Extract the (X, Y) coordinate from the center of the cell holding the provided text.  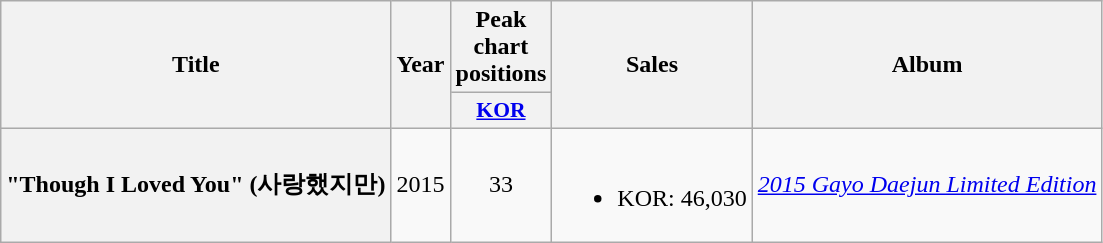
"Though I Loved You" (사랑했지만) (196, 184)
2015 Gayo Daejun Limited Edition (927, 184)
2015 (420, 184)
KOR (501, 111)
Album (927, 65)
Title (196, 65)
KOR: 46,030 (652, 184)
Year (420, 65)
33 (501, 184)
Peak chart positions (501, 47)
Sales (652, 65)
